From the cell containing the given text, extract its center point as (x, y) coordinate. 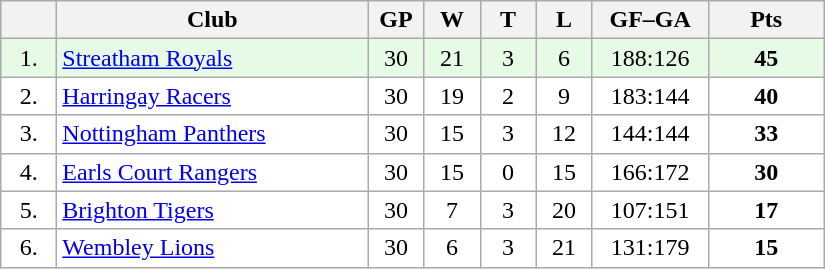
188:126 (650, 58)
183:144 (650, 96)
2 (508, 96)
Club (212, 20)
Pts (766, 20)
9 (564, 96)
12 (564, 134)
Wembley Lions (212, 248)
GP (396, 20)
107:151 (650, 210)
144:144 (650, 134)
5. (29, 210)
Streatham Royals (212, 58)
Nottingham Panthers (212, 134)
45 (766, 58)
T (508, 20)
L (564, 20)
Earls Court Rangers (212, 172)
W (452, 20)
166:172 (650, 172)
GF–GA (650, 20)
20 (564, 210)
Harringay Racers (212, 96)
7 (452, 210)
1. (29, 58)
6. (29, 248)
19 (452, 96)
131:179 (650, 248)
2. (29, 96)
3. (29, 134)
4. (29, 172)
33 (766, 134)
Brighton Tigers (212, 210)
0 (508, 172)
17 (766, 210)
40 (766, 96)
